Return the (X, Y) coordinate for the center point of the cell that contains the specified text.  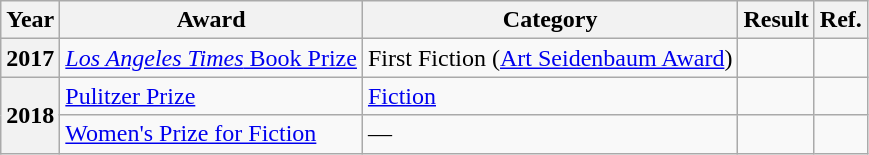
2017 (30, 58)
Ref. (840, 20)
Result (776, 20)
Pulitzer Prize (212, 96)
Year (30, 20)
Award (212, 20)
— (550, 134)
2018 (30, 115)
Fiction (550, 96)
Category (550, 20)
First Fiction (Art Seidenbaum Award) (550, 58)
Los Angeles Times Book Prize (212, 58)
Women's Prize for Fiction (212, 134)
